Detect which cell encompasses the target text, then output its [x, y] center coordinate. 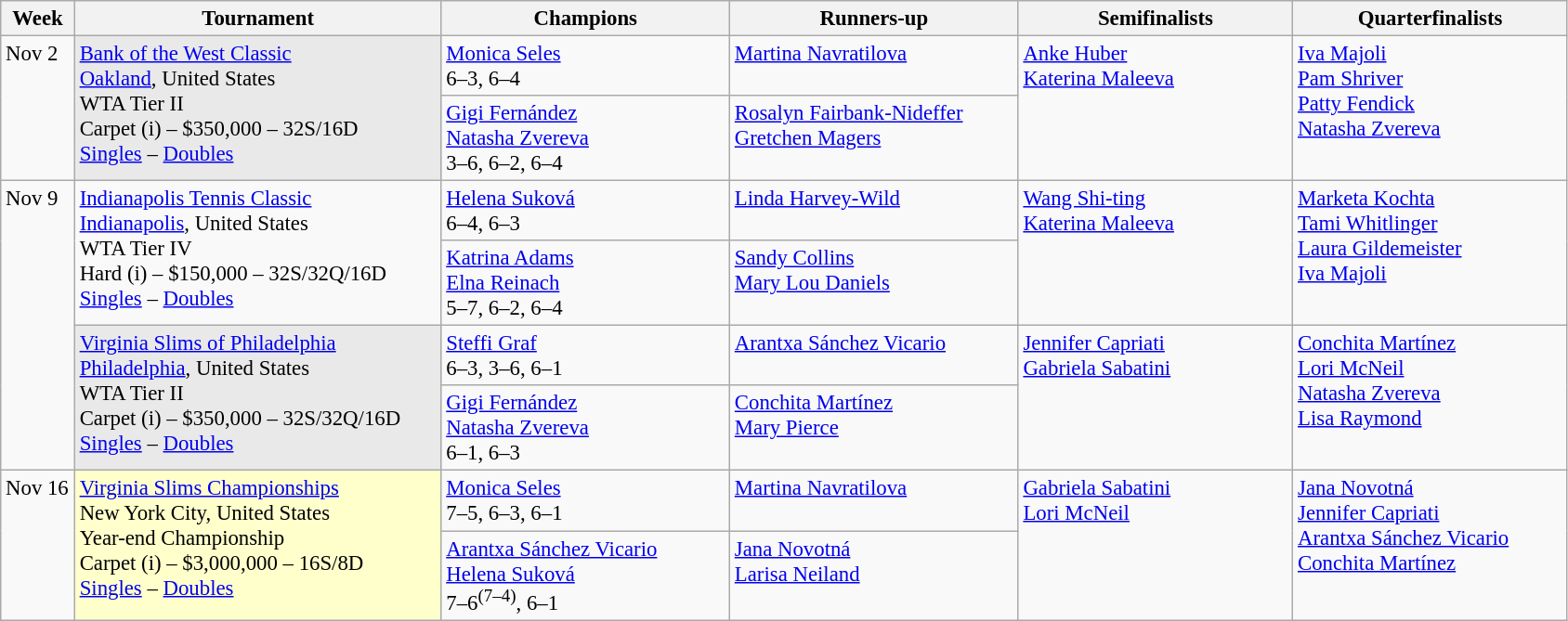
Wang Shi-ting Katerina Maleeva [1156, 253]
Jana Novotná Larisa Neiland [875, 576]
Arantxa Sánchez Vicario [875, 356]
Monica Seles7–5, 6–3, 6–1 [585, 501]
Monica Seles6–3, 6–4 [585, 67]
Rosalyn Fairbank-Nideffer Gretchen Magers [875, 138]
Conchita Martínez Lori McNeil Natasha Zvereva Lisa Raymond [1431, 398]
Tournament [258, 19]
Nov 2 [38, 109]
Gabriela Sabatini Lori McNeil [1156, 546]
Jennifer Capriati Gabriela Sabatini [1156, 398]
Nov 9 [38, 326]
Arantxa Sánchez Vicario Helena Suková7–6(7–4), 6–1 [585, 576]
Conchita Martínez Mary Pierce [875, 429]
Bank of the West ClassicOakland, United StatesWTA Tier IICarpet (i) – $350,000 – 32S/16DSingles – Doubles [258, 109]
Champions [585, 19]
Indianapolis Tennis ClassicIndianapolis, United StatesWTA Tier IVHard (i) – $150,000 – 32S/32Q/16DSingles – Doubles [258, 253]
Steffi Graf6–3, 3–6, 6–1 [585, 356]
Virginia Slims of PhiladelphiaPhiladelphia, United StatesWTA Tier IICarpet (i) – $350,000 – 32S/32Q/16DSingles – Doubles [258, 398]
Anke Huber Katerina Maleeva [1156, 109]
Marketa Kochta Tami Whitlinger Laura Gildemeister Iva Majoli [1431, 253]
Helena Suková6–4, 6–3 [585, 212]
Runners-up [875, 19]
Gigi Fernández Natasha Zvereva3–6, 6–2, 6–4 [585, 138]
Week [38, 19]
Nov 16 [38, 546]
Linda Harvey-Wild [875, 212]
Quarterfinalists [1431, 19]
Jana Novotná Jennifer Capriati Arantxa Sánchez Vicario Conchita Martínez [1431, 546]
Semifinalists [1156, 19]
Sandy Collins Mary Lou Daniels [875, 283]
Iva Majoli Pam Shriver Patty Fendick Natasha Zvereva [1431, 109]
Katrina Adams Elna Reinach5–7, 6–2, 6–4 [585, 283]
Gigi Fernández Natasha Zvereva6–1, 6–3 [585, 429]
Virginia Slims ChampionshipsNew York City, United StatesYear-end ChampionshipCarpet (i) – $3,000,000 – 16S/8DSingles – Doubles [258, 546]
